For the text-containing cell, return its midpoint in (x, y) coordinate format. 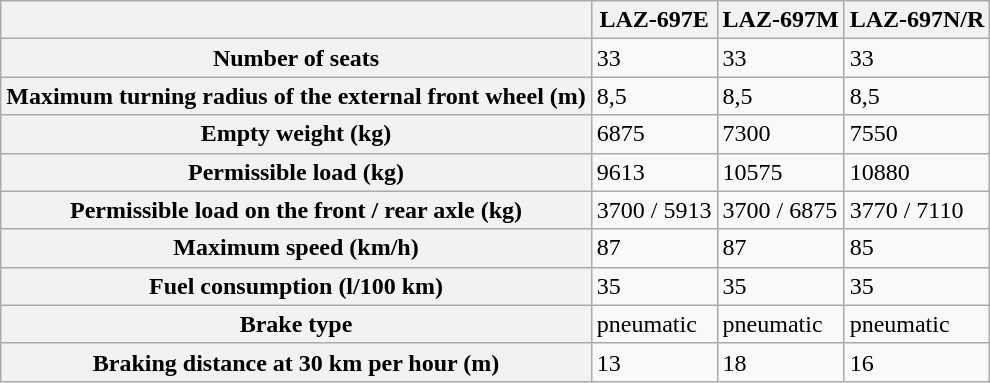
6875 (654, 134)
Fuel consumption (l/100 km) (296, 286)
13 (654, 362)
18 (780, 362)
LAZ-697E (654, 20)
7300 (780, 134)
16 (917, 362)
LAZ-697M (780, 20)
Empty weight (kg) (296, 134)
9613 (654, 172)
10880 (917, 172)
Maximum turning radius of the external front wheel (m) (296, 96)
10575 (780, 172)
7550 (917, 134)
Permissible load on the front / rear axle (kg) (296, 210)
85 (917, 248)
Number of seats (296, 58)
Brake type (296, 324)
Braking distance at 30 km per hour (m) (296, 362)
3700 / 6875 (780, 210)
3700 / 5913 (654, 210)
Maximum speed (km/h) (296, 248)
3770 / 7110 (917, 210)
LAZ-697N/R (917, 20)
Permissible load (kg) (296, 172)
